Return [x, y] of the center of cell containing provided text 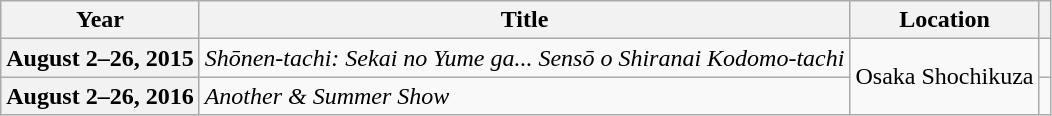
Year [100, 20]
Location [944, 20]
Osaka Shochikuza [944, 77]
Shōnen-tachi: Sekai no Yume ga... Sensō o Shiranai Kodomo-tachi [524, 58]
August 2–26, 2015 [100, 58]
Another & Summer Show [524, 96]
August 2–26, 2016 [100, 96]
Title [524, 20]
